From the cell containing the given text, extract its center point as [x, y] coordinate. 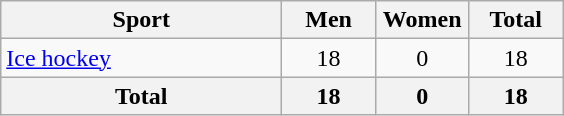
Women [422, 20]
Men [329, 20]
Ice hockey [142, 58]
Sport [142, 20]
